Provide the [X, Y] coordinate of the cell's center where the given text is located.  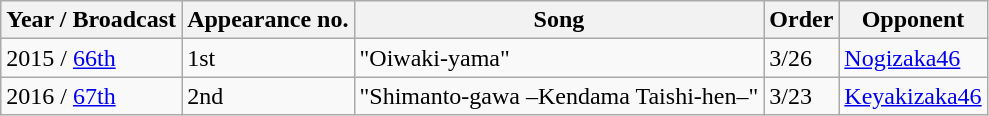
1st [268, 58]
Nogizaka46 [913, 58]
2015 / 66th [92, 58]
Appearance no. [268, 20]
2nd [268, 96]
"Oiwaki-yama" [559, 58]
Keyakizaka46 [913, 96]
3/26 [802, 58]
Year / Broadcast [92, 20]
Song [559, 20]
Order [802, 20]
2016 / 67th [92, 96]
3/23 [802, 96]
"Shimanto-gawa –Kendama Taishi-hen–" [559, 96]
Opponent [913, 20]
